Extract the (X, Y) coordinate from the center of the cell holding the provided text.  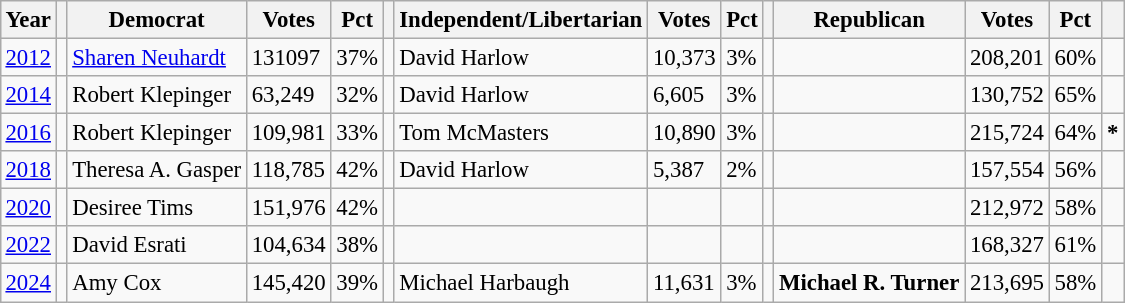
Tom McMasters (521, 133)
2016 (28, 133)
215,724 (1008, 133)
11,631 (684, 283)
Amy Cox (156, 283)
5,387 (684, 170)
213,695 (1008, 283)
Desiree Tims (156, 208)
6,605 (684, 95)
168,327 (1008, 245)
* (1113, 133)
33% (357, 133)
130,752 (1008, 95)
39% (357, 283)
104,634 (288, 245)
37% (357, 57)
61% (1075, 245)
118,785 (288, 170)
151,976 (288, 208)
Democrat (156, 20)
2014 (28, 95)
2020 (28, 208)
64% (1075, 133)
Republican (870, 20)
Independent/Libertarian (521, 20)
Sharen Neuhardt (156, 57)
David Esrati (156, 245)
2022 (28, 245)
65% (1075, 95)
212,972 (1008, 208)
60% (1075, 57)
Michael Harbaugh (521, 283)
131097 (288, 57)
10,890 (684, 133)
10,373 (684, 57)
Theresa A. Gasper (156, 170)
2% (742, 170)
38% (357, 245)
2012 (28, 57)
56% (1075, 170)
Year (28, 20)
2018 (28, 170)
145,420 (288, 283)
157,554 (1008, 170)
63,249 (288, 95)
32% (357, 95)
109,981 (288, 133)
2024 (28, 283)
208,201 (1008, 57)
Michael R. Turner (870, 283)
